Pinpoint the cell where the given text exists, returning its (x, y) midpoint coordinate. 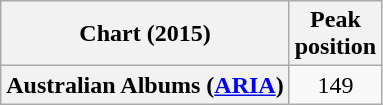
Peakposition (335, 34)
Chart (2015) (145, 34)
149 (335, 85)
Australian Albums (ARIA) (145, 85)
